Return (X, Y) of the center of cell containing provided text 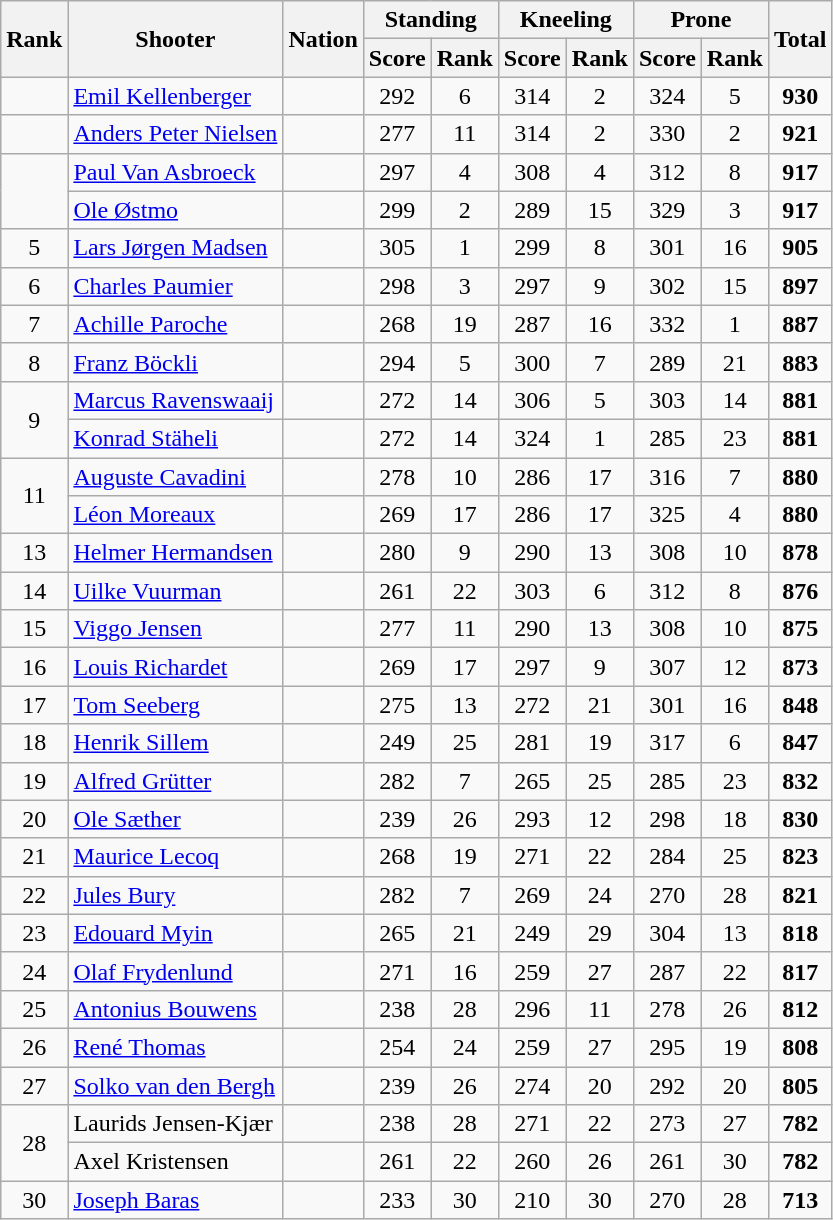
821 (800, 895)
817 (800, 971)
Anders Peter Nielsen (176, 134)
Shooter (176, 39)
Kneeling (566, 20)
294 (397, 362)
295 (667, 1047)
876 (800, 591)
Viggo Jensen (176, 629)
875 (800, 629)
818 (800, 933)
Charles Paumier (176, 286)
812 (800, 1009)
317 (667, 743)
332 (667, 324)
Maurice Lecoq (176, 857)
330 (667, 134)
921 (800, 134)
Lars Jørgen Madsen (176, 248)
Paul Van Asbroeck (176, 172)
897 (800, 286)
274 (532, 1085)
307 (667, 667)
302 (667, 286)
293 (532, 819)
284 (667, 857)
Franz Böckli (176, 362)
325 (667, 515)
930 (800, 96)
Marcus Ravenswaaij (176, 400)
260 (532, 1162)
Helmer Hermandsen (176, 553)
823 (800, 857)
316 (667, 477)
830 (800, 819)
Tom Seeberg (176, 705)
Ole Østmo (176, 210)
Henrik Sillem (176, 743)
Ole Sæther (176, 819)
René Thomas (176, 1047)
280 (397, 553)
254 (397, 1047)
Konrad Stäheli (176, 438)
848 (800, 705)
883 (800, 362)
29 (600, 933)
273 (667, 1124)
Nation (323, 39)
304 (667, 933)
878 (800, 553)
306 (532, 400)
275 (397, 705)
210 (532, 1200)
296 (532, 1009)
873 (800, 667)
300 (532, 362)
Auguste Cavadini (176, 477)
805 (800, 1085)
Olaf Frydenlund (176, 971)
Total (800, 39)
Standing (430, 20)
808 (800, 1047)
Achille Paroche (176, 324)
Laurids Jensen-Kjær (176, 1124)
Joseph Baras (176, 1200)
Jules Bury (176, 895)
Axel Kristensen (176, 1162)
329 (667, 210)
Edouard Myin (176, 933)
Emil Kellenberger (176, 96)
887 (800, 324)
281 (532, 743)
847 (800, 743)
Solko van den Bergh (176, 1085)
Léon Moreaux (176, 515)
Alfred Grütter (176, 781)
233 (397, 1200)
305 (397, 248)
713 (800, 1200)
905 (800, 248)
Prone (700, 20)
Uilke Vuurman (176, 591)
Louis Richardet (176, 667)
832 (800, 781)
Antonius Bouwens (176, 1009)
